For the text-containing cell, return its midpoint in [X, Y] coordinate format. 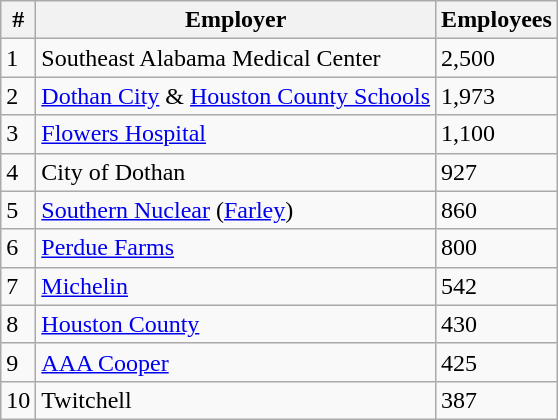
Houston County [236, 324]
800 [497, 248]
City of Dothan [236, 172]
3 [18, 134]
6 [18, 248]
7 [18, 286]
927 [497, 172]
AAA Cooper [236, 362]
387 [497, 400]
# [18, 20]
2,500 [497, 58]
1 [18, 58]
Dothan City & Houston County Schools [236, 96]
Southern Nuclear (Farley) [236, 210]
8 [18, 324]
Twitchell [236, 400]
Flowers Hospital [236, 134]
4 [18, 172]
430 [497, 324]
542 [497, 286]
Perdue Farms [236, 248]
1,100 [497, 134]
10 [18, 400]
1,973 [497, 96]
9 [18, 362]
425 [497, 362]
860 [497, 210]
2 [18, 96]
5 [18, 210]
Employer [236, 20]
Michelin [236, 286]
Employees [497, 20]
Southeast Alabama Medical Center [236, 58]
